Scan for the cell matching the given text and deliver its (X, Y) coordinate at center. 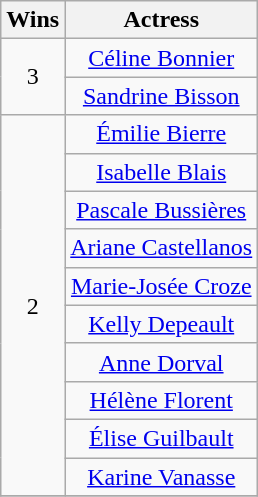
2 (33, 306)
Marie-Josée Croze (162, 286)
Ariane Castellanos (162, 248)
Actress (162, 20)
Wins (33, 20)
Élise Guilbault (162, 438)
Anne Dorval (162, 362)
Pascale Bussières (162, 210)
Karine Vanasse (162, 477)
Isabelle Blais (162, 172)
Hélène Florent (162, 400)
3 (33, 77)
Céline Bonnier (162, 58)
Sandrine Bisson (162, 96)
Émilie Bierre (162, 134)
Kelly Depeault (162, 324)
